Locate the cell with the specified text and output its (x, y) center coordinate. 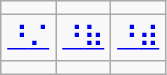
⠘⠌ (28, 38)
⠘⠾ (138, 38)
⠘⠷ (84, 38)
